Extract the (X, Y) coordinate from the center of the cell holding the provided text.  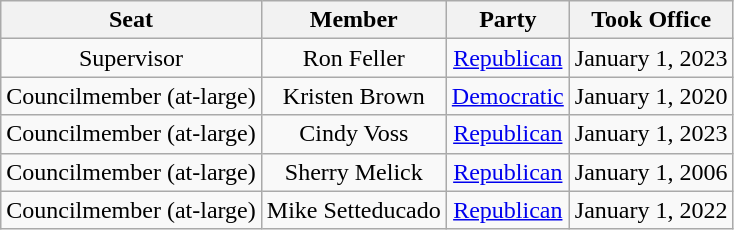
Mike Setteducado (354, 210)
Party (508, 20)
Democratic (508, 96)
January 1, 2020 (651, 96)
Took Office (651, 20)
Seat (132, 20)
Supervisor (132, 58)
January 1, 2006 (651, 172)
Cindy Voss (354, 134)
Kristen Brown (354, 96)
Member (354, 20)
Ron Feller (354, 58)
January 1, 2022 (651, 210)
Sherry Melick (354, 172)
